Pinpoint the cell where the given text exists, returning its (x, y) midpoint coordinate. 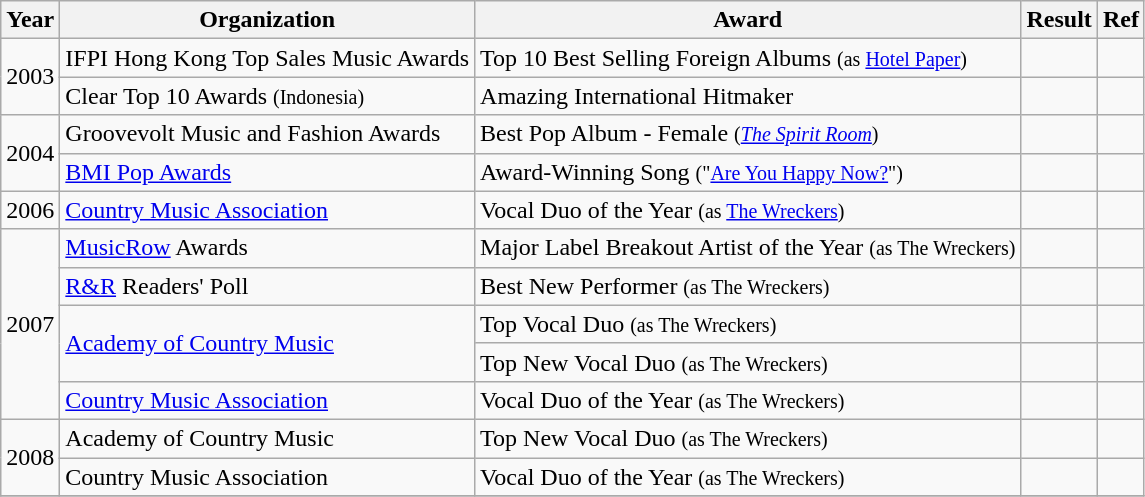
Major Label Breakout Artist of the Year (as The Wreckers) (748, 248)
Year (30, 20)
Award (748, 20)
Best New Performer (as The Wreckers) (748, 286)
2006 (30, 210)
Amazing International Hitmaker (748, 96)
MusicRow Awards (268, 248)
BMI Pop Awards (268, 172)
Result (1059, 20)
2007 (30, 324)
Best Pop Album - Female (The Spirit Room) (748, 134)
Organization (268, 20)
2008 (30, 457)
2004 (30, 153)
Groovevolt Music and Fashion Awards (268, 134)
Award-Winning Song ("Are You Happy Now?") (748, 172)
Ref (1120, 20)
R&R Readers' Poll (268, 286)
Top Vocal Duo (as The Wreckers) (748, 324)
Top 10 Best Selling Foreign Albums (as Hotel Paper) (748, 58)
Clear Top 10 Awards (Indonesia) (268, 96)
IFPI Hong Kong Top Sales Music Awards (268, 58)
2003 (30, 77)
